Output the [x, y] coordinate of the center of the cell containing the given text.  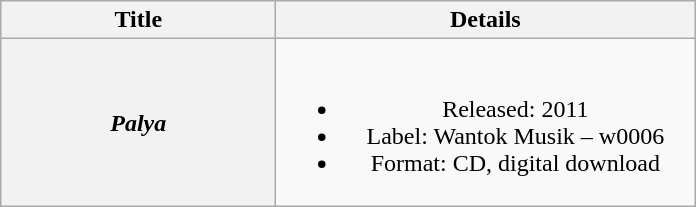
Details [486, 20]
Released: 2011Label: Wantok Musik – w0006Format: CD, digital download [486, 122]
Title [138, 20]
Palya [138, 122]
